Extract the [x, y] coordinate from the center of the cell holding the provided text.  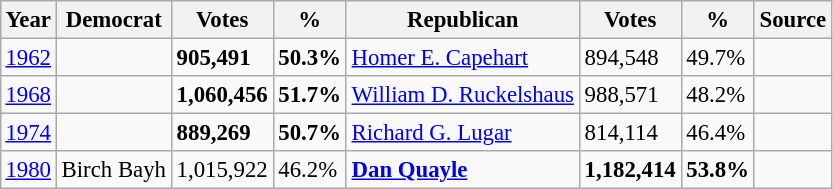
988,571 [630, 95]
814,114 [630, 133]
53.8% [718, 170]
Year [28, 20]
889,269 [222, 133]
46.4% [718, 133]
William D. Ruckelshaus [462, 95]
Richard G. Lugar [462, 133]
1974 [28, 133]
50.3% [310, 57]
1968 [28, 95]
Homer E. Capehart [462, 57]
Birch Bayh [114, 170]
49.7% [718, 57]
Republican [462, 20]
1,015,922 [222, 170]
Dan Quayle [462, 170]
Source [792, 20]
Democrat [114, 20]
48.2% [718, 95]
46.2% [310, 170]
1,060,456 [222, 95]
51.7% [310, 95]
1962 [28, 57]
905,491 [222, 57]
1,182,414 [630, 170]
894,548 [630, 57]
50.7% [310, 133]
1980 [28, 170]
